Return [x, y] of the center of cell containing provided text 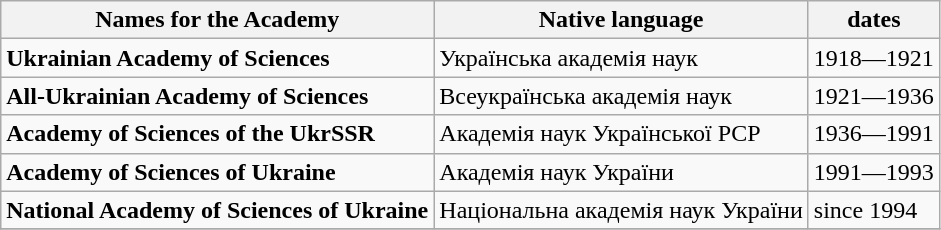
Names for the Academy [218, 20]
Академія наук України [622, 172]
National Academy of Sciences of Ukraine [218, 210]
Українська академія наук [622, 58]
1921—1936 [874, 96]
1991—1993 [874, 172]
Academy of Sciences of Ukraine [218, 172]
Національна академія наук України [622, 210]
Native language [622, 20]
Всеукраїнська академія наук [622, 96]
Academy of Sciences of the UkrSSR [218, 134]
1918—1921 [874, 58]
All-Ukrainian Academy of Sciences [218, 96]
Ukrainian Academy of Sciences [218, 58]
Академія наук Української РСР [622, 134]
since 1994 [874, 210]
dates [874, 20]
1936—1991 [874, 134]
